For the text-containing cell, return its midpoint in (x, y) coordinate format. 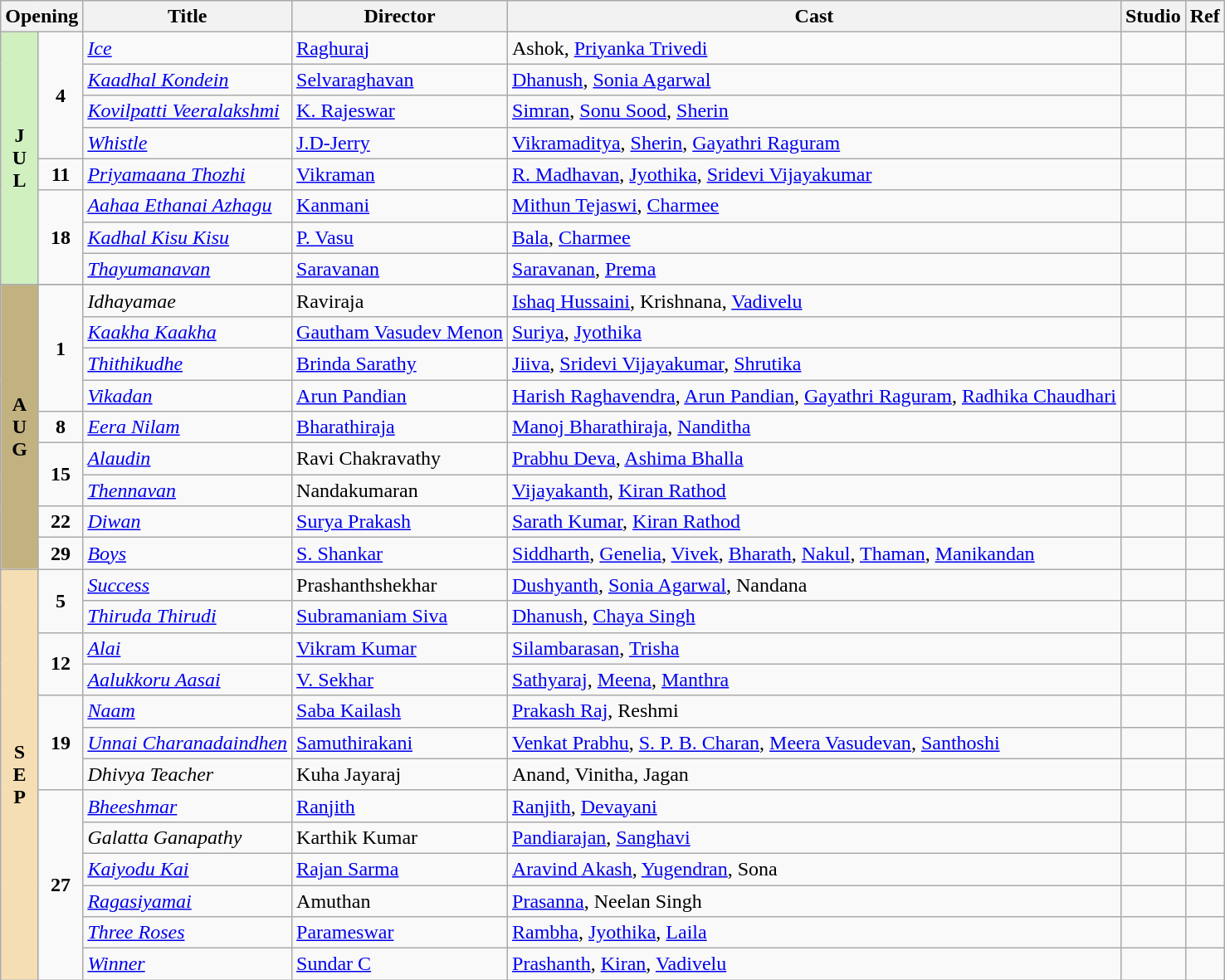
Simran, Sonu Sood, Sherin (815, 111)
Saba Kailash (400, 711)
Samuthirakani (400, 743)
Dhanush, Chaya Singh (815, 617)
Aravind Akash, Yugendran, Sona (815, 869)
Dushyanth, Sonia Agarwal, Nandana (815, 585)
Cast (815, 17)
Aahaa Ethanai Azhagu (188, 206)
4 (61, 95)
Silambarasan, Trisha (815, 648)
Bala, Charmee (815, 237)
Prabhu Deva, Ashima Bhalla (815, 459)
P. Vasu (400, 237)
Mithun Tejaswi, Charmee (815, 206)
15 (61, 475)
Rajan Sarma (400, 869)
Rambha, Jyothika, Laila (815, 933)
Ice (188, 48)
Vijayakanth, Kiran Rathod (815, 490)
Vikraman (400, 174)
Prashanthshekhar (400, 585)
Kaakha Kaakha (188, 332)
19 (61, 743)
R. Madhavan, Jyothika, Sridevi Vijayakumar (815, 174)
Harish Raghavendra, Arun Pandian, Gayathri Raguram, Radhika Chaudhari (815, 396)
5 (61, 601)
Prasanna, Neelan Singh (815, 900)
Thennavan (188, 490)
Thithikudhe (188, 363)
Bheeshmar (188, 806)
Vikadan (188, 396)
Sundar C (400, 964)
Arun Pandian (400, 396)
Opening (41, 17)
Karthik Kumar (400, 837)
Diwan (188, 522)
Kaadhal Kondein (188, 80)
Studio (1153, 17)
Eera Nilam (188, 427)
Jiiva, Sridevi Vijayakumar, Shrutika (815, 363)
Ranjith, Devayani (815, 806)
Raghuraj (400, 48)
SEP (20, 775)
Ishaq Hussaini, Krishnana, Vadivelu (815, 300)
22 (61, 522)
Parameswar (400, 933)
Title (188, 17)
18 (61, 237)
Bharathiraja (400, 427)
Prakash Raj, Reshmi (815, 711)
Prashanth, Kiran, Vadivelu (815, 964)
Thiruda Thirudi (188, 617)
Surya Prakash (400, 522)
Manoj Bharathiraja, Nanditha (815, 427)
8 (61, 427)
11 (61, 174)
12 (61, 664)
Three Roses (188, 933)
Kadhal Kisu Kisu (188, 237)
Kaiyodu Kai (188, 869)
Idhayamae (188, 300)
Ashok, Priyanka Trivedi (815, 48)
Vikram Kumar (400, 648)
Success (188, 585)
Naam (188, 711)
Thayumanavan (188, 269)
Unnai Charanadaindhen (188, 743)
Kovilpatti Veeralakshmi (188, 111)
Director (400, 17)
Pandiarajan, Sanghavi (815, 837)
Kuha Jayaraj (400, 774)
Selvaraghavan (400, 80)
Suriya, Jyothika (815, 332)
Subramaniam Siva (400, 617)
Galatta Ganapathy (188, 837)
Alai (188, 648)
Dhanush, Sonia Agarwal (815, 80)
AUG (20, 427)
Gautham Vasudev Menon (400, 332)
Ragasiyamai (188, 900)
Amuthan (400, 900)
Ref (1205, 17)
Vikramaditya, Sherin, Gayathri Raguram (815, 143)
K. Rajeswar (400, 111)
Ravi Chakravathy (400, 459)
Winner (188, 964)
S. Shankar (400, 553)
Sarath Kumar, Kiran Rathod (815, 522)
Priyamaana Thozhi (188, 174)
Raviraja (400, 300)
Ranjith (400, 806)
Alaudin (188, 459)
Aalukkoru Aasai (188, 680)
27 (61, 885)
Saravanan, Prema (815, 269)
V. Sekhar (400, 680)
Whistle (188, 143)
Saravanan (400, 269)
JUL (20, 158)
Boys (188, 553)
29 (61, 553)
Brinda Sarathy (400, 363)
Siddharth, Genelia, Vivek, Bharath, Nakul, Thaman, Manikandan (815, 553)
Kanmani (400, 206)
Dhivya Teacher (188, 774)
Nandakumaran (400, 490)
Anand, Vinitha, Jagan (815, 774)
Sathyaraj, Meena, Manthra (815, 680)
Venkat Prabhu, S. P. B. Charan, Meera Vasudevan, Santhoshi (815, 743)
1 (61, 348)
J.D-Jerry (400, 143)
